Locate the cell with the specified text and output its (x, y) center coordinate. 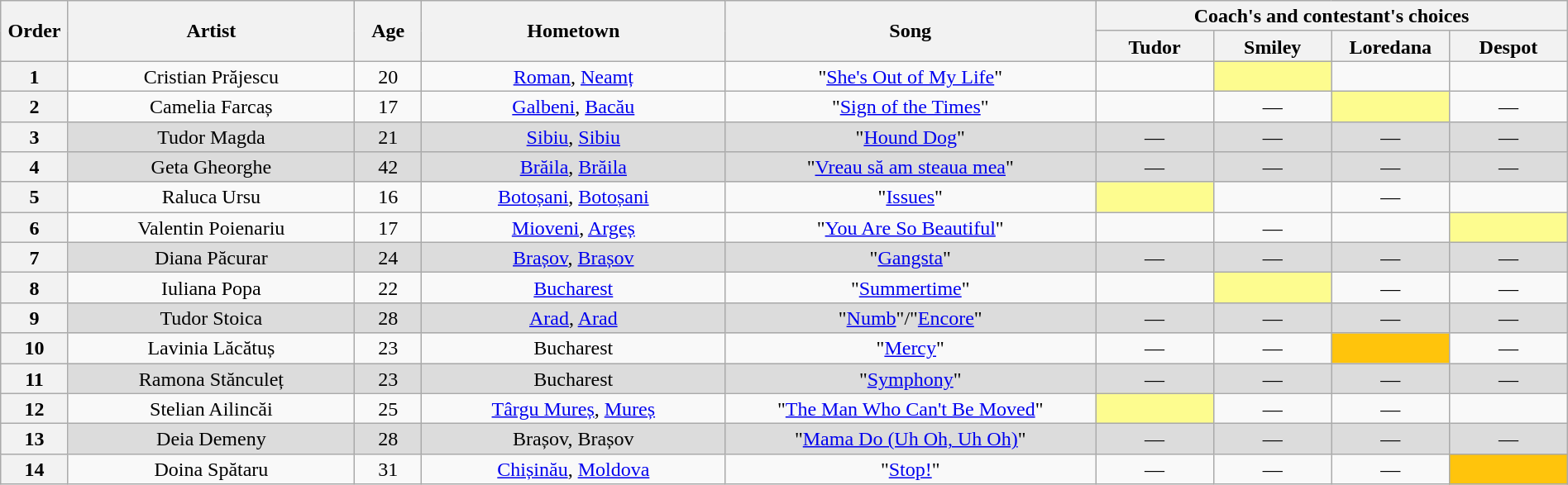
Loredana (1391, 46)
10 (35, 349)
4 (35, 167)
3 (35, 137)
Coach's and contestant's choices (1331, 17)
Diana Păcurar (211, 258)
Roman, Neamț (574, 76)
"Gangsta" (911, 258)
8 (35, 288)
Song (911, 31)
Artist (211, 31)
Arad, Arad (574, 317)
9 (35, 317)
Galbeni, Bacău (574, 106)
Sibiu, Sibiu (574, 137)
25 (389, 408)
24 (389, 258)
Deia Demeny (211, 440)
Order (35, 31)
Botoșani, Botoșani (574, 197)
Valentin Poienariu (211, 228)
Ramona Stănculeț (211, 378)
Geta Gheorghe (211, 167)
14 (35, 469)
12 (35, 408)
31 (389, 469)
Raluca Ursu (211, 197)
6 (35, 228)
"Sign of the Times" (911, 106)
7 (35, 258)
Cristian Prăjescu (211, 76)
"Mama Do (Uh Oh, Uh Oh)" (911, 440)
16 (389, 197)
Age (389, 31)
Iuliana Popa (211, 288)
20 (389, 76)
"Numb"/"Encore" (911, 317)
"You Are So Beautiful" (911, 228)
Brăila, Brăila (574, 167)
Chișinău, Moldova (574, 469)
Despot (1508, 46)
"The Man Who Can't Be Moved" (911, 408)
Tudor (1154, 46)
Târgu Mureș, Mureș (574, 408)
2 (35, 106)
Tudor Stoica (211, 317)
"Vreau să am steaua mea" (911, 167)
"Hound Dog" (911, 137)
1 (35, 76)
"Stop!" (911, 469)
42 (389, 167)
"Summertime" (911, 288)
Stelian Ailincăi (211, 408)
Lavinia Lăcătuș (211, 349)
5 (35, 197)
11 (35, 378)
Doina Spătaru (211, 469)
"Mercy" (911, 349)
Hometown (574, 31)
"Issues" (911, 197)
Mioveni, Argeș (574, 228)
Tudor Magda (211, 137)
"Symphony" (911, 378)
Smiley (1272, 46)
22 (389, 288)
13 (35, 440)
Camelia Farcaș (211, 106)
21 (389, 137)
"She's Out of My Life" (911, 76)
